Detect which cell encompasses the target text, then output its (x, y) center coordinate. 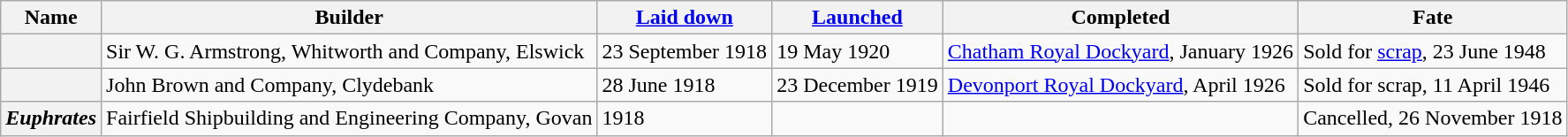
Fairfield Shipbuilding and Engineering Company, Govan (350, 118)
Builder (350, 18)
Sold for scrap, 23 June 1948 (1433, 51)
Sir W. G. Armstrong, Whitworth and Company, Elswick (350, 51)
23 September 1918 (685, 51)
Cancelled, 26 November 1918 (1433, 118)
Fate (1433, 18)
Devonport Royal Dockyard, April 1926 (1120, 85)
19 May 1920 (858, 51)
23 December 1919 (858, 85)
Sold for scrap, 11 April 1946 (1433, 85)
1918 (685, 118)
John Brown and Company, Clydebank (350, 85)
Name (51, 18)
Euphrates (51, 118)
Chatham Royal Dockyard, January 1926 (1120, 51)
Completed (1120, 18)
28 June 1918 (685, 85)
Launched (858, 18)
Laid down (685, 18)
